Identify which cell holds the provided text, then report its [x, y] central coordinate. 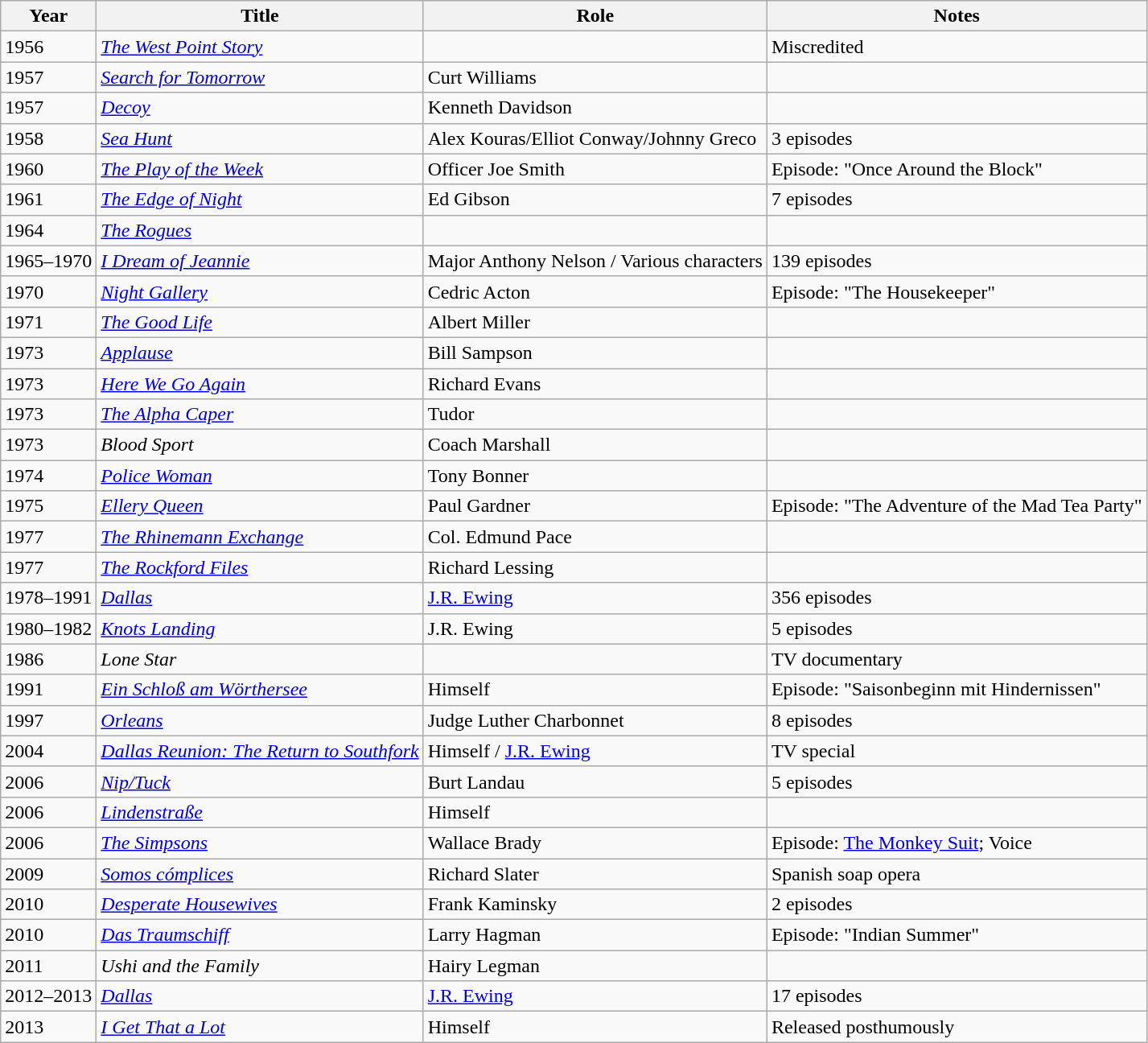
Das Traumschiff [260, 935]
1978–1991 [48, 598]
Officer Joe Smith [595, 169]
Ein Schloß am Wörthersee [260, 690]
356 episodes [957, 598]
The Simpsons [260, 843]
Albert Miller [595, 322]
Police Woman [260, 476]
Spanish soap opera [957, 873]
Episode: "The Adventure of the Mad Tea Party" [957, 506]
Lindenstraße [260, 812]
Night Gallery [260, 291]
Episode: "Saisonbeginn mit Hindernissen" [957, 690]
I Dream of Jeannie [260, 261]
Episode: "Once Around the Block" [957, 169]
1971 [48, 322]
TV special [957, 751]
Curt Williams [595, 77]
1961 [48, 200]
I Get That a Lot [260, 1027]
Richard Lessing [595, 567]
Paul Gardner [595, 506]
Notes [957, 16]
2 episodes [957, 905]
Coach Marshall [595, 445]
1970 [48, 291]
Sea Hunt [260, 138]
Released posthumously [957, 1027]
Lone Star [260, 659]
1956 [48, 47]
17 episodes [957, 996]
Ellery Queen [260, 506]
TV documentary [957, 659]
Episode: "The Housekeeper" [957, 291]
Ushi and the Family [260, 966]
139 episodes [957, 261]
2013 [48, 1027]
Year [48, 16]
Bill Sampson [595, 352]
Richard Evans [595, 384]
1964 [48, 230]
The Rhinemann Exchange [260, 537]
Richard Slater [595, 873]
1997 [48, 720]
2004 [48, 751]
Desperate Housewives [260, 905]
8 episodes [957, 720]
Cedric Acton [595, 291]
1975 [48, 506]
The Good Life [260, 322]
1974 [48, 476]
Himself / J.R. Ewing [595, 751]
1991 [48, 690]
Tudor [595, 414]
Orleans [260, 720]
Burt Landau [595, 781]
Ed Gibson [595, 200]
Blood Sport [260, 445]
Hairy Legman [595, 966]
2011 [48, 966]
Episode: "Indian Summer" [957, 935]
Somos cómplices [260, 873]
Decoy [260, 108]
Col. Edmund Pace [595, 537]
2012–2013 [48, 996]
Alex Kouras/Elliot Conway/Johnny Greco [595, 138]
The Play of the Week [260, 169]
Here We Go Again [260, 384]
1965–1970 [48, 261]
The West Point Story [260, 47]
2009 [48, 873]
1958 [48, 138]
Kenneth Davidson [595, 108]
The Alpha Caper [260, 414]
Miscredited [957, 47]
Nip/Tuck [260, 781]
Wallace Brady [595, 843]
Judge Luther Charbonnet [595, 720]
1986 [48, 659]
Knots Landing [260, 629]
1960 [48, 169]
Title [260, 16]
1980–1982 [48, 629]
Applause [260, 352]
Tony Bonner [595, 476]
Larry Hagman [595, 935]
The Rogues [260, 230]
Episode: The Monkey Suit; Voice [957, 843]
Search for Tomorrow [260, 77]
Frank Kaminsky [595, 905]
Major Anthony Nelson / Various characters [595, 261]
7 episodes [957, 200]
Dallas Reunion: The Return to Southfork [260, 751]
The Rockford Files [260, 567]
The Edge of Night [260, 200]
Role [595, 16]
3 episodes [957, 138]
